Extract the [x, y] coordinate from the center of the cell holding the provided text.  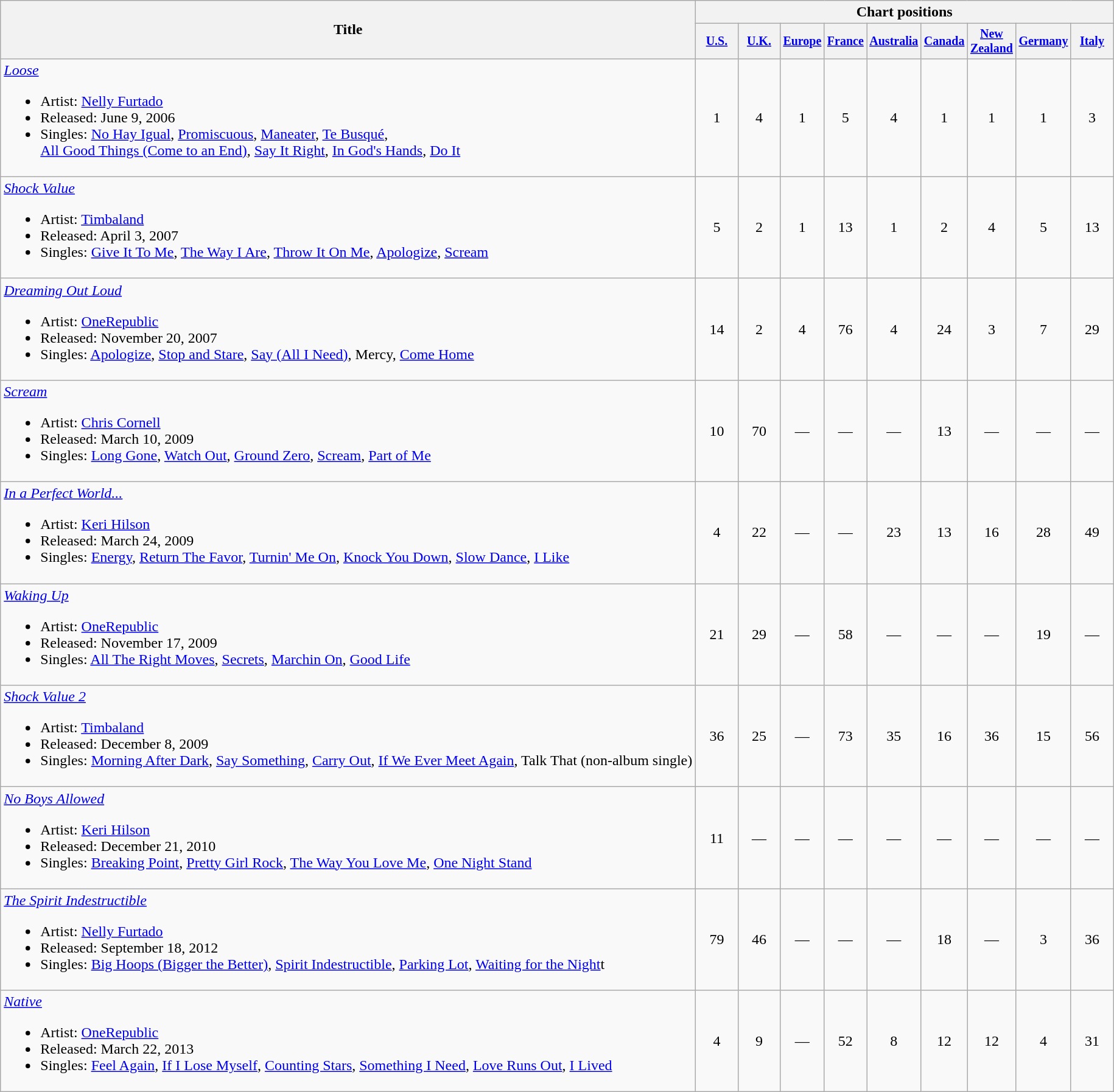
35 [894, 737]
15 [1043, 737]
11 [717, 838]
In a Perfect World...Artist: Keri HilsonReleased: March 24, 2009Singles: Energy, Return The Favor, Turnin' Me On, Knock You Down, Slow Dance, I Like [348, 533]
56 [1092, 737]
52 [845, 1041]
Germany [1043, 41]
10 [717, 431]
46 [758, 940]
23 [894, 533]
U.S. [717, 41]
31 [1092, 1041]
79 [717, 940]
Italy [1092, 41]
18 [944, 940]
7 [1043, 329]
14 [717, 329]
ScreamArtist: Chris CornellReleased: March 10, 2009Singles: Long Gone, Watch Out, Ground Zero, Scream, Part of Me [348, 431]
49 [1092, 533]
28 [1043, 533]
Europe [802, 41]
22 [758, 533]
25 [758, 737]
24 [944, 329]
Australia [894, 41]
58 [845, 634]
Canada [944, 41]
8 [894, 1041]
73 [845, 737]
Title [348, 30]
Waking UpArtist: OneRepublicReleased: November 17, 2009Singles: All The Right Moves, Secrets, Marchin On, Good Life [348, 634]
New Zealand [991, 41]
NativeArtist: OneRepublicReleased: March 22, 2013Singles: Feel Again, If I Lose Myself, Counting Stars, Something I Need, Love Runs Out, I Lived [348, 1041]
France [845, 41]
21 [717, 634]
70 [758, 431]
19 [1043, 634]
76 [845, 329]
Chart positions [905, 12]
Shock ValueArtist: TimbalandReleased: April 3, 2007Singles: Give It To Me, The Way I Are, Throw It On Me, Apologize, Scream [348, 228]
U.K. [758, 41]
9 [758, 1041]
Dreaming Out LoudArtist: OneRepublicReleased: November 20, 2007Singles: Apologize, Stop and Stare, Say (All I Need), Mercy, Come Home [348, 329]
No Boys AllowedArtist: Keri HilsonReleased: December 21, 2010Singles: Breaking Point, Pretty Girl Rock, The Way You Love Me, One Night Stand [348, 838]
